Locate the cell with the specified text and output its (x, y) center coordinate. 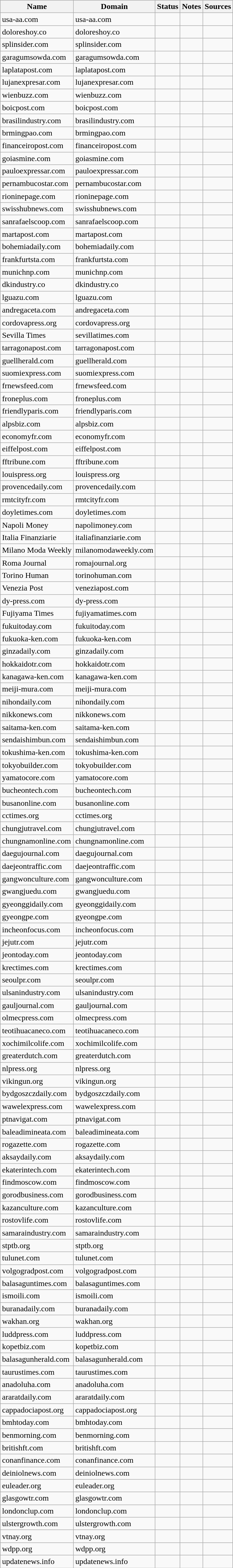
Status (168, 7)
Venezia Post (37, 588)
torinohuman.com (114, 576)
Napoli Money (37, 525)
Sevilla Times (37, 335)
romajournal.org (114, 563)
italiafinanziarie.com (114, 537)
napolimoney.com (114, 525)
fujiyamatimes.com (114, 613)
Notes (192, 7)
veneziapost.com (114, 588)
Italia Finanziarie (37, 537)
milanomodaweekly.com (114, 550)
Torino Human (37, 576)
Roma Journal (37, 563)
Milano Moda Weekly (37, 550)
Name (37, 7)
sevillatimes.com (114, 335)
Sources (218, 7)
Domain (114, 7)
Fujiyama Times (37, 613)
